Find where the given text appears and provide that cell's center as [x, y] coordinate. 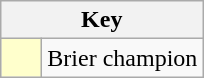
Key [102, 20]
Brier champion [122, 58]
